Determine the (X, Y) coordinate at the center of the cell enclosing the given text.  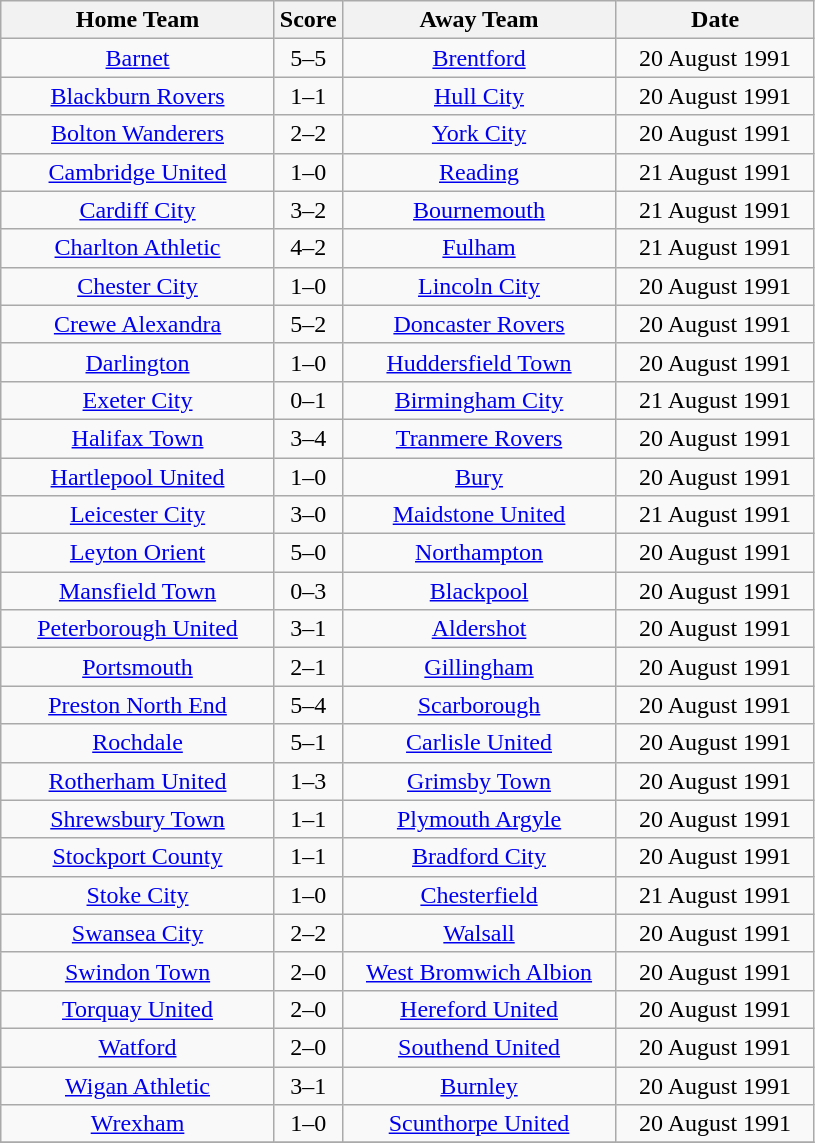
Away Team (479, 20)
Shrewsbury Town (138, 819)
Blackpool (479, 591)
Date (716, 20)
Torquay United (138, 1009)
Rotherham United (138, 781)
Hull City (479, 96)
Scunthorpe United (479, 1124)
Lincoln City (479, 286)
Leicester City (138, 515)
Watford (138, 1047)
Mansfield Town (138, 591)
Exeter City (138, 400)
Preston North End (138, 705)
Cardiff City (138, 210)
Score (308, 20)
5–4 (308, 705)
Leyton Orient (138, 553)
Rochdale (138, 743)
Crewe Alexandra (138, 324)
4–2 (308, 248)
Home Team (138, 20)
2–1 (308, 667)
Portsmouth (138, 667)
Grimsby Town (479, 781)
Wigan Athletic (138, 1085)
Stockport County (138, 857)
Doncaster Rovers (479, 324)
Chester City (138, 286)
Halifax Town (138, 438)
Stoke City (138, 895)
Aldershot (479, 629)
Reading (479, 172)
Wrexham (138, 1124)
5–2 (308, 324)
5–1 (308, 743)
Birmingham City (479, 400)
0–1 (308, 400)
3–0 (308, 515)
5–5 (308, 58)
Gillingham (479, 667)
5–0 (308, 553)
West Bromwich Albion (479, 971)
Plymouth Argyle (479, 819)
Chesterfield (479, 895)
Cambridge United (138, 172)
Burnley (479, 1085)
Blackburn Rovers (138, 96)
Charlton Athletic (138, 248)
Carlisle United (479, 743)
Bradford City (479, 857)
Maidstone United (479, 515)
Bournemouth (479, 210)
Scarborough (479, 705)
Brentford (479, 58)
3–2 (308, 210)
Barnet (138, 58)
Northampton (479, 553)
Swindon Town (138, 971)
Swansea City (138, 933)
Bolton Wanderers (138, 134)
Walsall (479, 933)
Peterborough United (138, 629)
Hartlepool United (138, 477)
Huddersfield Town (479, 362)
3–4 (308, 438)
Southend United (479, 1047)
0–3 (308, 591)
Darlington (138, 362)
Hereford United (479, 1009)
Tranmere Rovers (479, 438)
Bury (479, 477)
1–3 (308, 781)
Fulham (479, 248)
York City (479, 134)
